Capture the cell that displays the provided text and extract its (X, Y) central coordinate. 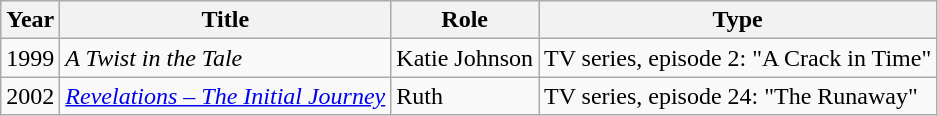
Ruth (465, 96)
Year (30, 20)
Role (465, 20)
Revelations – The Initial Journey (226, 96)
Katie Johnson (465, 58)
A Twist in the Tale (226, 58)
TV series, episode 2: "A Crack in Time" (738, 58)
2002 (30, 96)
Type (738, 20)
TV series, episode 24: "The Runaway" (738, 96)
Title (226, 20)
1999 (30, 58)
